Identify which cell holds the provided text, then report its [x, y] central coordinate. 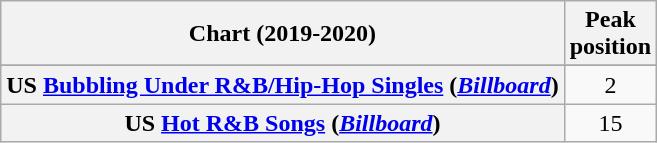
Peakposition [610, 34]
US Bubbling Under R&B/Hip-Hop Singles (Billboard) [282, 85]
15 [610, 123]
2 [610, 85]
US Hot R&B Songs (Billboard) [282, 123]
Chart (2019-2020) [282, 34]
